Locate the cell with the specified text and output its [x, y] center coordinate. 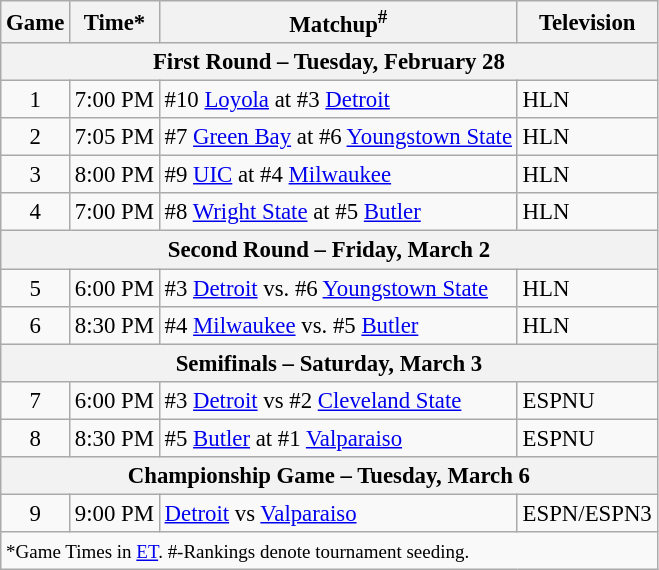
Second Round – Friday, March 2 [329, 250]
#9 UIC at #4 Milwaukee [338, 175]
#3 Detroit vs #2 Cleveland State [338, 400]
First Round – Tuesday, February 28 [329, 62]
Television [587, 22]
9 [36, 513]
4 [36, 213]
#4 Milwaukee vs. #5 Butler [338, 325]
5 [36, 288]
Detroit vs Valparaiso [338, 513]
8 [36, 438]
ESPN/ESPN3 [587, 513]
#3 Detroit vs. #6 Youngstown State [338, 288]
8:00 PM [115, 175]
#7 Green Bay at #6 Youngstown State [338, 137]
*Game Times in ET. #-Rankings denote tournament seeding. [329, 551]
3 [36, 175]
1 [36, 100]
Championship Game – Tuesday, March 6 [329, 476]
7:05 PM [115, 137]
Matchup# [338, 22]
Game [36, 22]
Semifinals – Saturday, March 3 [329, 363]
Time* [115, 22]
7 [36, 400]
#5 Butler at #1 Valparaiso [338, 438]
#8 Wright State at #5 Butler [338, 213]
2 [36, 137]
9:00 PM [115, 513]
#10 Loyola at #3 Detroit [338, 100]
6 [36, 325]
